Return the [x, y] coordinate for the center point of the cell that contains the specified text.  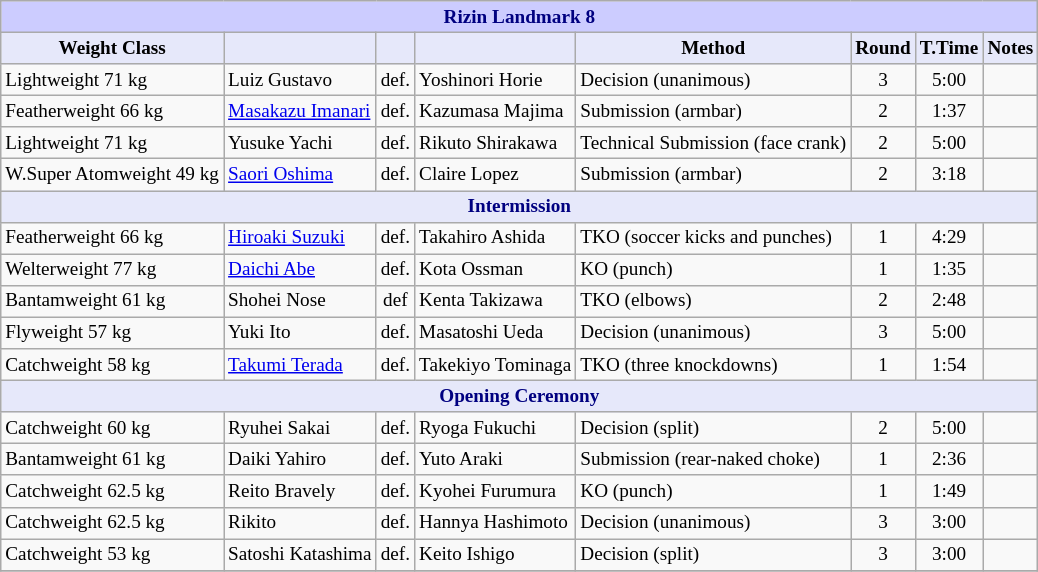
Kota Ossman [496, 270]
W.Super Atomweight 49 kg [112, 175]
Opening Ceremony [520, 396]
TKO (soccer kicks and punches) [714, 238]
Kenta Takizawa [496, 301]
TKO (three knockdowns) [714, 365]
Takahiro Ashida [496, 238]
4:29 [949, 238]
Catchweight 60 kg [112, 428]
3:18 [949, 175]
Method [714, 48]
Masakazu Imanari [300, 111]
Reito Bravely [300, 491]
Welterweight 77 kg [112, 270]
Flyweight 57 kg [112, 333]
Kazumasa Majima [496, 111]
1:35 [949, 270]
Rizin Landmark 8 [520, 17]
Takumi Terada [300, 365]
Daiki Yahiro [300, 460]
T.Time [949, 48]
1:49 [949, 491]
Luiz Gustavo [300, 80]
Satoshi Katashima [300, 554]
Catchweight 53 kg [112, 554]
2:36 [949, 460]
Hannya Hashimoto [496, 523]
Catchweight 58 kg [112, 365]
Daichi Abe [300, 270]
Hiroaki Suzuki [300, 238]
Weight Class [112, 48]
Notes [1010, 48]
2:48 [949, 301]
Yoshinori Horie [496, 80]
Yuki Ito [300, 333]
Rikuto Shirakawa [496, 143]
Saori Oshima [300, 175]
TKO (elbows) [714, 301]
Ryoga Fukuchi [496, 428]
Submission (rear-naked choke) [714, 460]
1:54 [949, 365]
Keito Ishigo [496, 554]
Intermission [520, 206]
Claire Lopez [496, 175]
Shohei Nose [300, 301]
Masatoshi Ueda [496, 333]
Round [884, 48]
Rikito [300, 523]
Takekiyo Tominaga [496, 365]
Yusuke Yachi [300, 143]
1:37 [949, 111]
Kyohei Furumura [496, 491]
Technical Submission (face crank) [714, 143]
def [395, 301]
Ryuhei Sakai [300, 428]
Yuto Araki [496, 460]
